Pinpoint the cell where the given text exists, returning its [X, Y] midpoint coordinate. 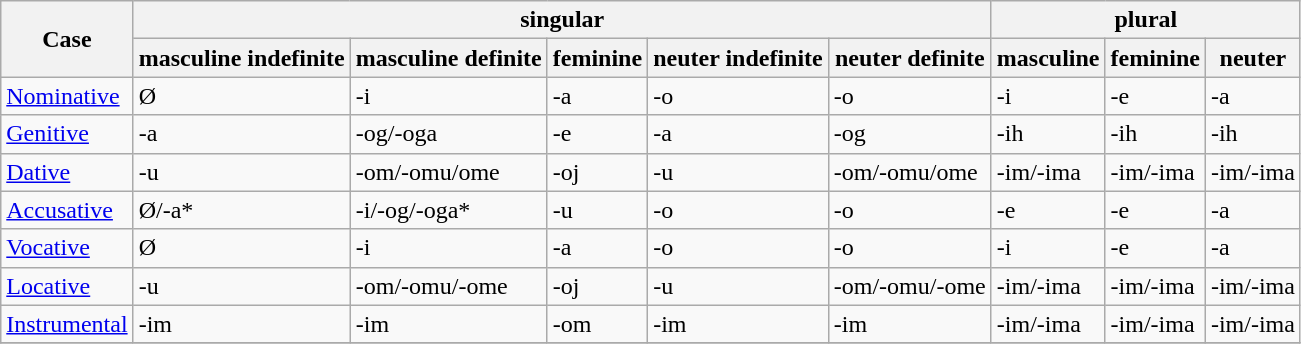
Vocative [67, 248]
masculine definite [448, 58]
masculine [1048, 58]
plural [1146, 20]
-i/-og/-oga* [448, 210]
neuter [1252, 58]
Accusative [67, 210]
Instrumental [67, 324]
singular [562, 20]
Ø/-a* [242, 210]
Locative [67, 286]
Nominative [67, 96]
-og [910, 134]
Case [67, 39]
neuter definite [910, 58]
masculine indefinite [242, 58]
neuter indefinite [738, 58]
Dative [67, 172]
Genitive [67, 134]
-om [597, 324]
-og/-oga [448, 134]
